Locate the cell with the specified text and output its [X, Y] center coordinate. 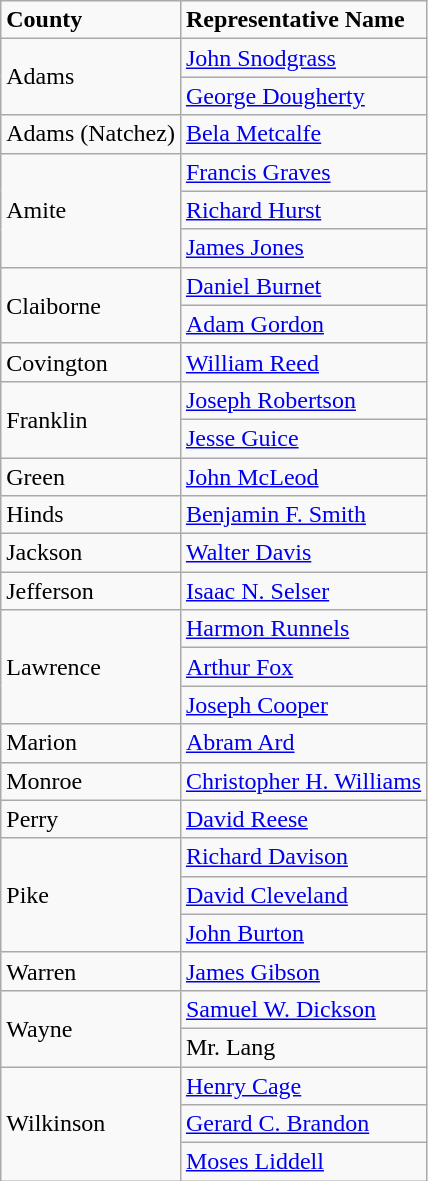
Green [91, 477]
Pike [91, 895]
Jackson [91, 553]
Adams [91, 77]
George Dougherty [303, 96]
Adams (Natchez) [91, 134]
Wilkinson [91, 1123]
Covington [91, 362]
Amite [91, 210]
Walter Davis [303, 553]
Harmon Runnels [303, 629]
Wayne [91, 1028]
Bela Metcalfe [303, 134]
Representative Name [303, 20]
Warren [91, 971]
Arthur Fox [303, 667]
David Cleveland [303, 895]
Joseph Cooper [303, 705]
Richard Davison [303, 857]
Marion [91, 743]
Jesse Guice [303, 438]
John Snodgrass [303, 58]
Samuel W. Dickson [303, 1009]
Jefferson [91, 591]
Hinds [91, 515]
David Reese [303, 819]
Isaac N. Selser [303, 591]
Abram Ard [303, 743]
Francis Graves [303, 172]
Gerard C. Brandon [303, 1124]
William Reed [303, 362]
Franklin [91, 419]
James Jones [303, 248]
Daniel Burnet [303, 286]
Claiborne [91, 305]
Richard Hurst [303, 210]
Lawrence [91, 667]
Christopher H. Williams [303, 781]
Moses Liddell [303, 1162]
Monroe [91, 781]
Joseph Robertson [303, 400]
John McLeod [303, 477]
Benjamin F. Smith [303, 515]
James Gibson [303, 971]
Mr. Lang [303, 1047]
Adam Gordon [303, 324]
Perry [91, 819]
John Burton [303, 933]
County [91, 20]
Henry Cage [303, 1085]
